Provide the [X, Y] coordinate of the cell's center where the given text is located.  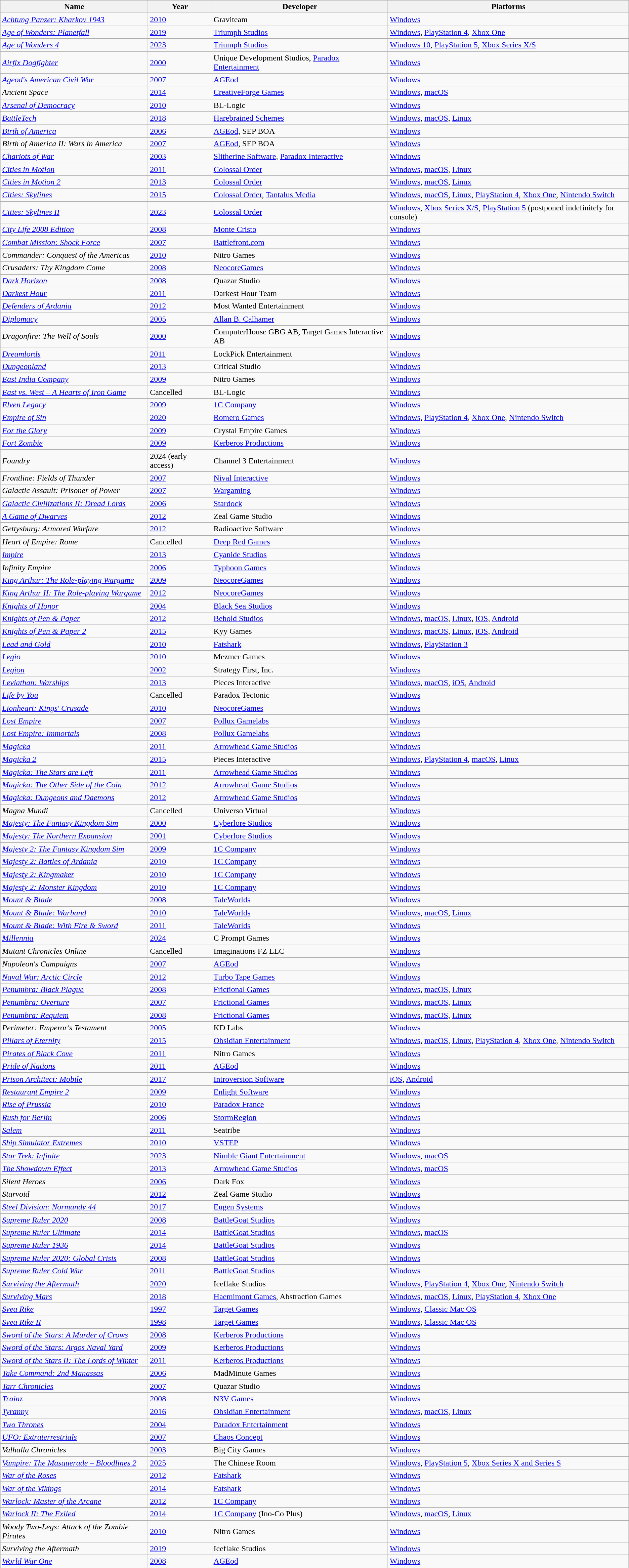
Legion [74, 670]
Magicka 2 [74, 759]
Sword of the Stars II: The Lords of Winter [74, 1360]
ComputerHouse GBG AB, Target Games Interactive AB [300, 336]
Windows, PlayStation 4, Xbox One [509, 32]
Critical Studio [300, 366]
Unique Development Studios, Paradox Entertainment [300, 63]
Salem [74, 1130]
Birth of America [74, 131]
Tarr Chronicles [74, 1386]
Year [180, 7]
Defenders of Ardania [74, 306]
Crusaders: Thy Kingdom Come [74, 268]
Dark Horizon [74, 281]
Tyranny [74, 1411]
Leviathan: Warships [74, 683]
Valhalla Chronicles [74, 1450]
Majesty 2: The Fantasy Kingdom Sim [74, 849]
Paradox France [300, 1105]
Supreme Ruler 2020: Global Crisis [74, 1258]
Majesty 2: Kingmaker [74, 874]
Cyanide Studios [300, 554]
KD Labs [300, 1028]
Steel Division: Normandy 44 [74, 1207]
Dragonfire: The Well of Souls [74, 336]
MadMinute Games [300, 1373]
Magicka: Dungeons and Daemons [74, 797]
Combat Mission: Shock Force [74, 242]
Knights of Pen & Paper [74, 619]
Majesty: The Fantasy Kingdom Sim [74, 823]
The Chinese Room [300, 1463]
Channel 3 Entertainment [300, 460]
Ancient Space [74, 92]
Lead and Gold [74, 644]
Slitherine Software, Paradox Interactive [300, 156]
CreativeForge Games [300, 92]
Darkest Hour [74, 293]
Airfix Dogfighter [74, 63]
Galactic Assault: Prisoner of Power [74, 491]
Svea Rike [74, 1309]
StormRegion [300, 1117]
Napoleon's Campaigns [74, 964]
Knights of Pen & Paper 2 [74, 631]
The Showdown Effect [74, 1168]
Age of Wonders 4 [74, 45]
Windows 10, PlayStation 5, Xbox Series X/S [509, 45]
Cities: Skylines II [74, 212]
2001 [180, 836]
East India Company [74, 379]
Nival Interactive [300, 478]
Turbo Tape Games [300, 977]
Legio [74, 657]
Eugen Systems [300, 1207]
Chariots of War [74, 156]
Platforms [509, 7]
Behold Studios [300, 619]
Mutant Chronicles Online [74, 951]
Crystal Empire Games [300, 430]
Seatribe [300, 1130]
Prison Architect: Mobile [74, 1079]
Majesty 2: Monster Kingdom [74, 887]
Empire of Sin [74, 418]
1998 [180, 1322]
Millennia [74, 938]
Vampire: The Masquerade – Bloodlines 2 [74, 1463]
Wargaming [300, 491]
Supreme Ruler 2020 [74, 1220]
Harebrained Schemes [300, 118]
Nimble Giant Entertainment [300, 1156]
Allan B. Calhamer [300, 319]
Warlock II: The Exiled [74, 1514]
Sword of the Stars: Argos Naval Yard [74, 1348]
Lionheart: Kings' Crusade [74, 708]
Heart of Empire: Rome [74, 542]
LockPick Entertainment [300, 354]
King Arthur II: The Role-playing Wargame [74, 593]
Svea Rike II [74, 1322]
Battlefront.com [300, 242]
2002 [180, 670]
iOS, Android [509, 1079]
Infinity Empire [74, 567]
Darkest Hour Team [300, 293]
Commander: Conquest of the Americas [74, 255]
Silent Heroes [74, 1181]
Penumbra: Overture [74, 1002]
Typhoon Games [300, 567]
Mount & Blade [74, 900]
Cities in Motion [74, 169]
Frontline: Fields of Thunder [74, 478]
Lost Empire [74, 721]
Perimeter: Emperor's Testament [74, 1028]
Impire [74, 554]
Fort Zombie [74, 443]
Galactic Civilizations II: Dread Lords [74, 503]
N3V Games [300, 1399]
Starvoid [74, 1194]
Diplomacy [74, 319]
Two Thrones [74, 1425]
Pride of Nations [74, 1066]
Warlock: Master of the Arcane [74, 1501]
King Arthur: The Role-playing Wargame [74, 580]
Magicka [74, 746]
Romero Games [300, 418]
Pirates of Black Cove [74, 1054]
BattleTech [74, 118]
World War One [74, 1561]
Knights of Honor [74, 606]
Sword of the Stars: A Murder of Crows [74, 1335]
Mount & Blade: With Fire & Sword [74, 925]
Age of Wonders: Planetfall [74, 32]
Achtung Panzer: Kharkov 1943 [74, 19]
1C Company (Ino-Co Plus) [300, 1514]
Windows, Xbox Series X/S, PlayStation 5 (postponed indefinitely for console) [509, 212]
Most Wanted Entertainment [300, 306]
2024 [180, 938]
Kyy Games [300, 631]
Elven Legacy [74, 405]
Penumbra: Black Plague [74, 989]
Supreme Ruler Ultimate [74, 1233]
Windows, macOS, Linux, PlayStation 4, Xbox One [509, 1296]
Mount & Blade: Warband [74, 913]
Haemimont Games, Abstraction Games [300, 1296]
Chaos Concept [300, 1437]
Majesty: The Northern Expansion [74, 836]
Radioactive Software [300, 529]
Mezmer Games [300, 657]
Birth of America II: Wars in America [74, 143]
Colossal Order, Tantalus Media [300, 195]
Penumbra: Requiem [74, 1015]
Imaginations FZ LLC [300, 951]
Big City Games [300, 1450]
Cities in Motion 2 [74, 182]
Dreamlords [74, 354]
Rise of Prussia [74, 1105]
East vs. West – A Hearts of Iron Game [74, 392]
UFO: Extraterrestrials [74, 1437]
Stardock [300, 503]
Developer [300, 7]
For the Glory [74, 430]
Introversion Software [300, 1079]
Supreme Ruler Cold War [74, 1271]
Windows, PlayStation 4, macOS, Linux [509, 759]
Restaurant Empire 2 [74, 1092]
Ship Simulator Extremes [74, 1143]
Foundry [74, 460]
Life by You [74, 695]
Name [74, 7]
Universo Virtual [300, 810]
Gettysburg: Armored Warfare [74, 529]
Monte Cristo [300, 230]
Graviteam [300, 19]
Dungeonland [74, 366]
Rush for Berlin [74, 1117]
Dark Fox [300, 1181]
Windows, PlayStation 3 [509, 644]
1997 [180, 1309]
2016 [180, 1411]
Ageod's American Civil War [74, 80]
Star Trek: Infinite [74, 1156]
Paradox Tectonic [300, 695]
Windows, macOS, iOS, Android [509, 683]
C Prompt Games [300, 938]
Cities: Skylines [74, 195]
Strategy First, Inc. [300, 670]
Take Command: 2nd Manassas [74, 1373]
Magna Mundi [74, 810]
Enlight Software [300, 1092]
Black Sea Studios [300, 606]
Magicka: The Other Side of the Coin [74, 785]
War of the Roses [74, 1476]
Supreme Ruler 1936 [74, 1245]
Woody Two-Legs: Attack of the Zombie Pirates [74, 1531]
War of the Vikings [74, 1488]
Deep Red Games [300, 542]
City Life 2008 Edition [74, 230]
VSTEP [300, 1143]
A Game of Dwarves [74, 516]
Arsenal of Democracy [74, 105]
Paradox Entertainment [300, 1425]
Naval War: Arctic Circle [74, 977]
Magicka: The Stars are Left [74, 772]
2024 (early access) [180, 460]
Lost Empire: Immortals [74, 734]
Surviving Mars [74, 1296]
Windows, PlayStation 5, Xbox Series X and Series S [509, 1463]
Trainz [74, 1399]
Pillars of Eternity [74, 1041]
2025 [180, 1463]
Majesty 2: Battles of Ardania [74, 862]
